Find where the given text appears and provide that cell's center as (x, y) coordinate. 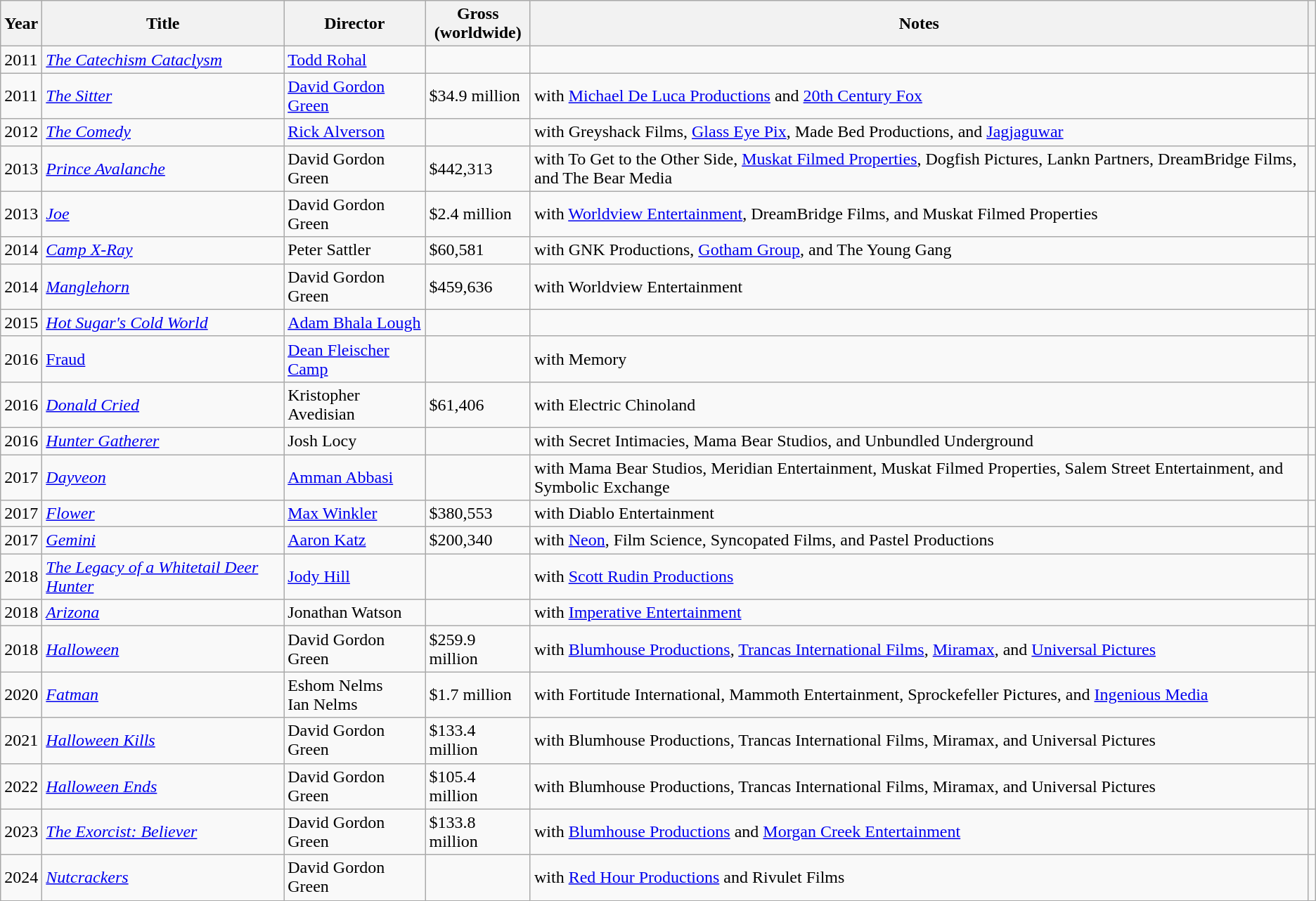
with Neon, Film Science, Syncopated Films, and Pastel Productions (919, 540)
Max Winkler (354, 514)
Gemini (163, 540)
$459,636 (478, 287)
The Catechism Cataclysm (163, 60)
Gross(worldwide) (478, 24)
$380,553 (478, 514)
Halloween Kills (163, 741)
Dayveon (163, 477)
$60,581 (478, 250)
Hot Sugar's Cold World (163, 323)
Halloween (163, 649)
Jody Hill (354, 576)
Prince Avalanche (163, 169)
Aaron Katz (354, 540)
Donald Cried (163, 405)
2020 (21, 694)
with Worldview Entertainment (919, 287)
Joe (163, 214)
with Blumhouse Productions and Morgan Creek Entertainment (919, 832)
Title (163, 24)
$61,406 (478, 405)
with Mama Bear Studios, Meridian Entertainment, Muskat Filmed Properties, Salem Street Entertainment, and Symbolic Exchange (919, 477)
with Electric Chinoland (919, 405)
The Sitter (163, 96)
with Secret Intimacies, Mama Bear Studios, and Unbundled Underground (919, 441)
Halloween Ends (163, 786)
The Comedy (163, 132)
$1.7 million (478, 694)
with GNK Productions, Gotham Group, and The Young Gang (919, 250)
Nutcrackers (163, 877)
Fatman (163, 694)
The Legacy of a Whitetail Deer Hunter (163, 576)
2021 (21, 741)
$34.9 million (478, 96)
Rick Alverson (354, 132)
Year (21, 24)
$105.4 million (478, 786)
with Worldview Entertainment, DreamBridge Films, and Muskat Filmed Properties (919, 214)
Adam Bhala Lough (354, 323)
with To Get to the Other Side, Muskat Filmed Properties, Dogfish Pictures, Lankn Partners, DreamBridge Films, and The Bear Media (919, 169)
Kristopher Avedisian (354, 405)
2022 (21, 786)
$259.9 million (478, 649)
$442,313 (478, 169)
$200,340 (478, 540)
Eshom NelmsIan Nelms (354, 694)
Josh Locy (354, 441)
Fraud (163, 358)
Director (354, 24)
Arizona (163, 613)
Dean Fleischer Camp (354, 358)
$133.8 million (478, 832)
with Greyshack Films, Glass Eye Pix, Made Bed Productions, and Jagjaguwar (919, 132)
Flower (163, 514)
Amman Abbasi (354, 477)
with Red Hour Productions and Rivulet Films (919, 877)
with Diablo Entertainment (919, 514)
Manglehorn (163, 287)
with Michael De Luca Productions and 20th Century Fox (919, 96)
Jonathan Watson (354, 613)
Hunter Gatherer (163, 441)
Camp X-Ray (163, 250)
$2.4 million (478, 214)
2015 (21, 323)
2023 (21, 832)
with Scott Rudin Productions (919, 576)
$133.4 million (478, 741)
Peter Sattler (354, 250)
2024 (21, 877)
with Memory (919, 358)
with Fortitude International, Mammoth Entertainment, Sprockefeller Pictures, and Ingenious Media (919, 694)
with Imperative Entertainment (919, 613)
2012 (21, 132)
Notes (919, 24)
Todd Rohal (354, 60)
The Exorcist: Believer (163, 832)
